Provide the (X, Y) coordinate of the cell's center where the given text is located.  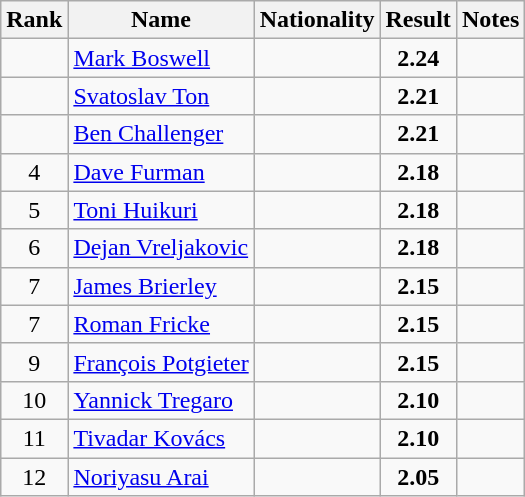
Notes (490, 20)
2.24 (418, 58)
Result (418, 20)
5 (34, 210)
James Brierley (161, 286)
Dave Furman (161, 172)
Dejan Vreljakovic (161, 248)
12 (34, 477)
Mark Boswell (161, 58)
Name (161, 20)
10 (34, 400)
4 (34, 172)
François Potgieter (161, 362)
Nationality (317, 20)
Noriyasu Arai (161, 477)
2.05 (418, 477)
Roman Fricke (161, 324)
11 (34, 438)
9 (34, 362)
Tivadar Kovács (161, 438)
Svatoslav Ton (161, 96)
Rank (34, 20)
6 (34, 248)
Toni Huikuri (161, 210)
Yannick Tregaro (161, 400)
Ben Challenger (161, 134)
